Capture the cell that displays the provided text and extract its [x, y] central coordinate. 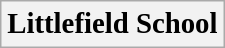
Littlefield School [112, 24]
